Return the (x, y) coordinate for the center point of the cell that contains the specified text.  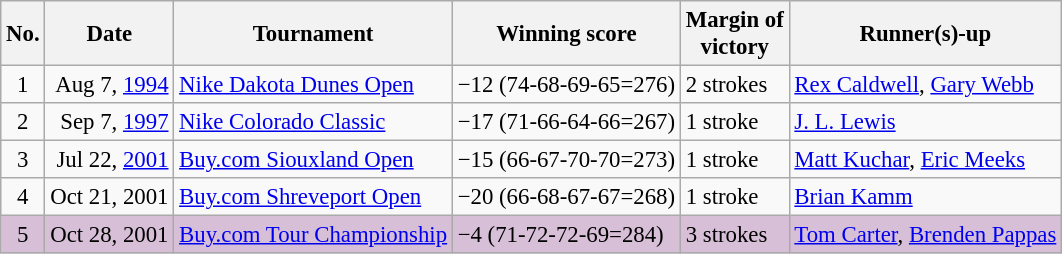
Brian Kamm (926, 197)
No. (23, 34)
4 (23, 197)
Aug 7, 1994 (110, 85)
Date (110, 34)
Winning score (566, 34)
5 (23, 235)
Tom Carter, Brenden Pappas (926, 235)
Buy.com Siouxland Open (314, 160)
Tournament (314, 34)
Nike Dakota Dunes Open (314, 85)
−4 (71-72-72-69=284) (566, 235)
Jul 22, 2001 (110, 160)
Nike Colorado Classic (314, 122)
Margin ofvictory (734, 34)
−20 (66-68-67-67=268) (566, 197)
Oct 21, 2001 (110, 197)
−12 (74-68-69-65=276) (566, 85)
−15 (66-67-70-70=273) (566, 160)
Rex Caldwell, Gary Webb (926, 85)
−17 (71-66-64-66=267) (566, 122)
Buy.com Shreveport Open (314, 197)
J. L. Lewis (926, 122)
2 (23, 122)
3 (23, 160)
1 (23, 85)
Oct 28, 2001 (110, 235)
Runner(s)-up (926, 34)
Matt Kuchar, Eric Meeks (926, 160)
2 strokes (734, 85)
Sep 7, 1997 (110, 122)
Buy.com Tour Championship (314, 235)
3 strokes (734, 235)
